For the text-containing cell, return its midpoint in (x, y) coordinate format. 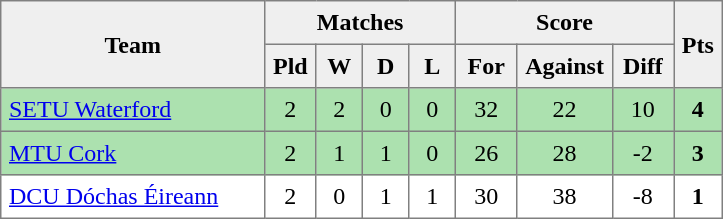
Matches (360, 23)
MTU Cork (133, 153)
3 (698, 153)
10 (643, 110)
Score (564, 23)
Against (564, 66)
-8 (643, 197)
Pld (290, 66)
-2 (643, 153)
SETU Waterford (133, 110)
38 (564, 197)
Pts (698, 44)
Diff (643, 66)
4 (698, 110)
22 (564, 110)
W (339, 66)
DCU Dóchas Éireann (133, 197)
Team (133, 44)
L (432, 66)
32 (486, 110)
For (486, 66)
30 (486, 197)
26 (486, 153)
28 (564, 153)
D (385, 66)
